Extract the (X, Y) coordinate from the center of the cell holding the provided text.  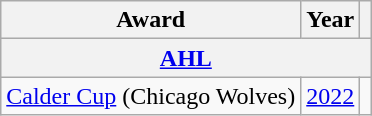
Award (151, 20)
AHL (186, 58)
Year (330, 20)
Calder Cup (Chicago Wolves) (151, 96)
2022 (330, 96)
